Find where the given text appears and provide that cell's center as (X, Y) coordinate. 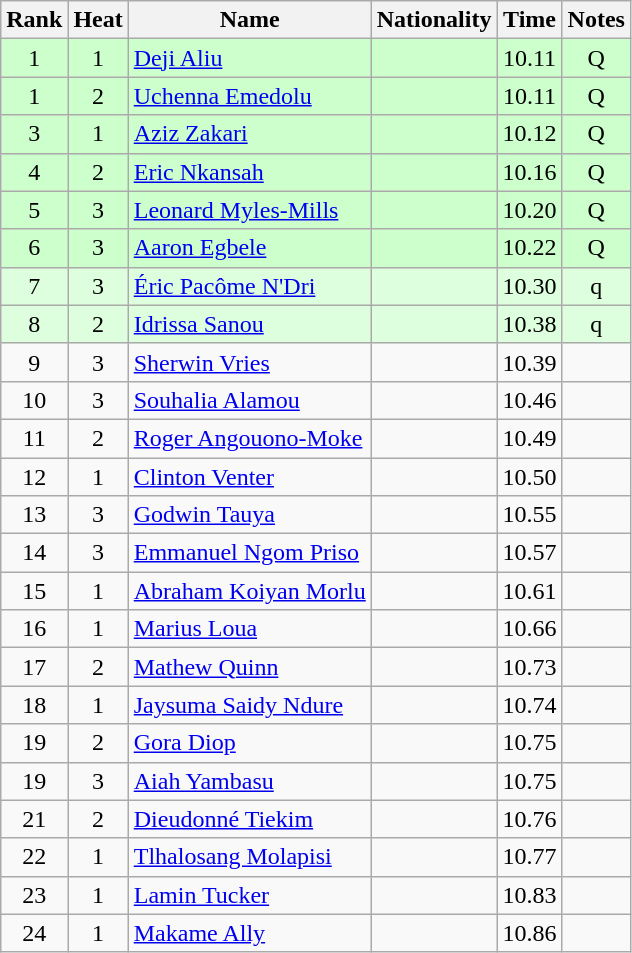
Lamin Tucker (250, 895)
10.83 (530, 895)
11 (34, 438)
21 (34, 819)
10.16 (530, 172)
Aziz Zakari (250, 134)
Sherwin Vries (250, 362)
10.38 (530, 324)
10.46 (530, 400)
17 (34, 667)
14 (34, 553)
Roger Angouono-Moke (250, 438)
10.86 (530, 933)
Aiah Yambasu (250, 781)
10.55 (530, 515)
10.20 (530, 210)
Mathew Quinn (250, 667)
Marius Loua (250, 629)
10.22 (530, 248)
10.61 (530, 591)
24 (34, 933)
Abraham Koiyan Morlu (250, 591)
7 (34, 286)
Gora Diop (250, 743)
4 (34, 172)
Aaron Egbele (250, 248)
Rank (34, 20)
Leonard Myles-Mills (250, 210)
8 (34, 324)
Godwin Tauya (250, 515)
Eric Nkansah (250, 172)
10.49 (530, 438)
9 (34, 362)
13 (34, 515)
Deji Aliu (250, 58)
Éric Pacôme N'Dri (250, 286)
Clinton Venter (250, 477)
10.30 (530, 286)
10.73 (530, 667)
Jaysuma Saidy Ndure (250, 705)
5 (34, 210)
Nationality (434, 20)
Dieudonné Tiekim (250, 819)
Makame Ally (250, 933)
6 (34, 248)
22 (34, 857)
Emmanuel Ngom Priso (250, 553)
10.66 (530, 629)
10.76 (530, 819)
Idrissa Sanou (250, 324)
10.74 (530, 705)
23 (34, 895)
10 (34, 400)
Heat (98, 20)
12 (34, 477)
Name (250, 20)
10.39 (530, 362)
Souhalia Alamou (250, 400)
Uchenna Emedolu (250, 96)
10.57 (530, 553)
10.12 (530, 134)
10.77 (530, 857)
15 (34, 591)
16 (34, 629)
18 (34, 705)
Tlhalosang Molapisi (250, 857)
Notes (596, 20)
10.50 (530, 477)
Time (530, 20)
